Extract the (X, Y) coordinate from the center of the cell holding the provided text.  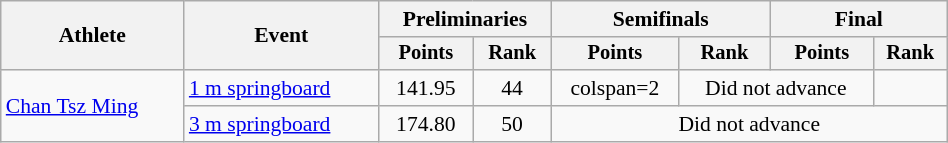
Athlete (92, 36)
Preliminaries (466, 19)
Event (282, 36)
Semifinals (660, 19)
174.80 (426, 124)
colspan=2 (614, 88)
141.95 (426, 88)
50 (512, 124)
44 (512, 88)
3 m springboard (282, 124)
1 m springboard (282, 88)
Chan Tsz Ming (92, 106)
Final (858, 19)
